Locate the cell with the specified text and output its [x, y] center coordinate. 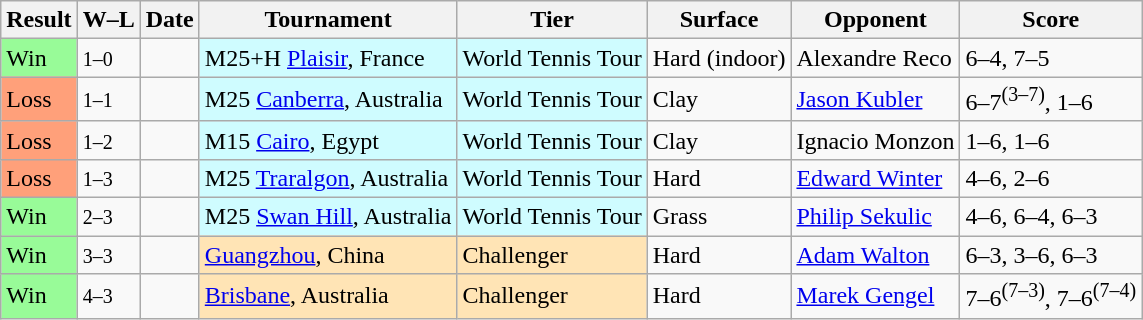
M15 Cairo, Egypt [328, 140]
2–3 [108, 217]
4–6, 6–4, 6–3 [1051, 217]
1–1 [108, 100]
Tournament [328, 20]
6–4, 7–5 [1051, 58]
W–L [108, 20]
Hard (indoor) [719, 58]
Result [39, 20]
3–3 [108, 255]
7–6(7–3), 7–6(7–4) [1051, 296]
Ignacio Monzon [876, 140]
Brisbane, Australia [328, 296]
M25+H Plaisir, France [328, 58]
1–0 [108, 58]
Jason Kubler [876, 100]
4–3 [108, 296]
1–6, 1–6 [1051, 140]
Grass [719, 217]
6–3, 3–6, 6–3 [1051, 255]
4–6, 2–6 [1051, 178]
Guangzhou, China [328, 255]
Edward Winter [876, 178]
Surface [719, 20]
Opponent [876, 20]
M25 Swan Hill, Australia [328, 217]
Adam Walton [876, 255]
Philip Sekulic [876, 217]
Score [1051, 20]
Tier [552, 20]
1–2 [108, 140]
Marek Gengel [876, 296]
M25 Canberra, Australia [328, 100]
1–3 [108, 178]
M25 Traralgon, Australia [328, 178]
6–7(3–7), 1–6 [1051, 100]
Date [170, 20]
Alexandre Reco [876, 58]
